Output the [x, y] coordinate of the center of the cell containing the given text.  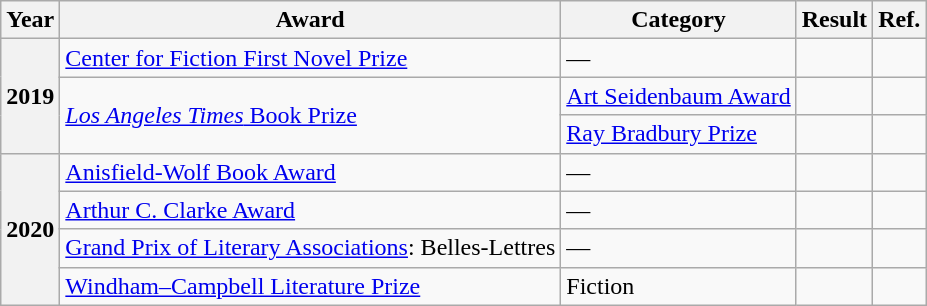
Fiction [678, 286]
Anisfield-Wolf Book Award [310, 172]
Result [834, 20]
2019 [30, 96]
Ref. [900, 20]
Category [678, 20]
Award [310, 20]
Center for Fiction First Novel Prize [310, 58]
Ray Bradbury Prize [678, 134]
Los Angeles Times Book Prize [310, 115]
2020 [30, 229]
Arthur C. Clarke Award [310, 210]
Year [30, 20]
Art Seidenbaum Award [678, 96]
Grand Prix of Literary Associations: Belles-Lettres [310, 248]
Windham–Campbell Literature Prize [310, 286]
